Pinpoint the cell where the given text exists, returning its [x, y] midpoint coordinate. 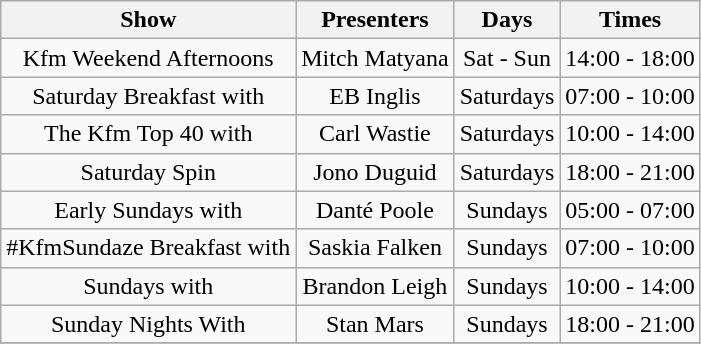
Danté Poole [375, 210]
Mitch Matyana [375, 58]
Saskia Falken [375, 248]
Sundays with [148, 286]
Brandon Leigh [375, 286]
Saturday Spin [148, 172]
Early Sundays with [148, 210]
14:00 - 18:00 [630, 58]
Show [148, 20]
Jono Duguid [375, 172]
Presenters [375, 20]
Stan Mars [375, 324]
Sat - Sun [507, 58]
#KfmSundaze Breakfast with [148, 248]
Times [630, 20]
Sunday Nights With [148, 324]
05:00 - 07:00 [630, 210]
Days [507, 20]
EB Inglis [375, 96]
Saturday Breakfast with [148, 96]
Carl Wastie [375, 134]
Kfm Weekend Afternoons [148, 58]
The Kfm Top 40 with [148, 134]
